Pinpoint the cell where the given text exists, returning its (X, Y) midpoint coordinate. 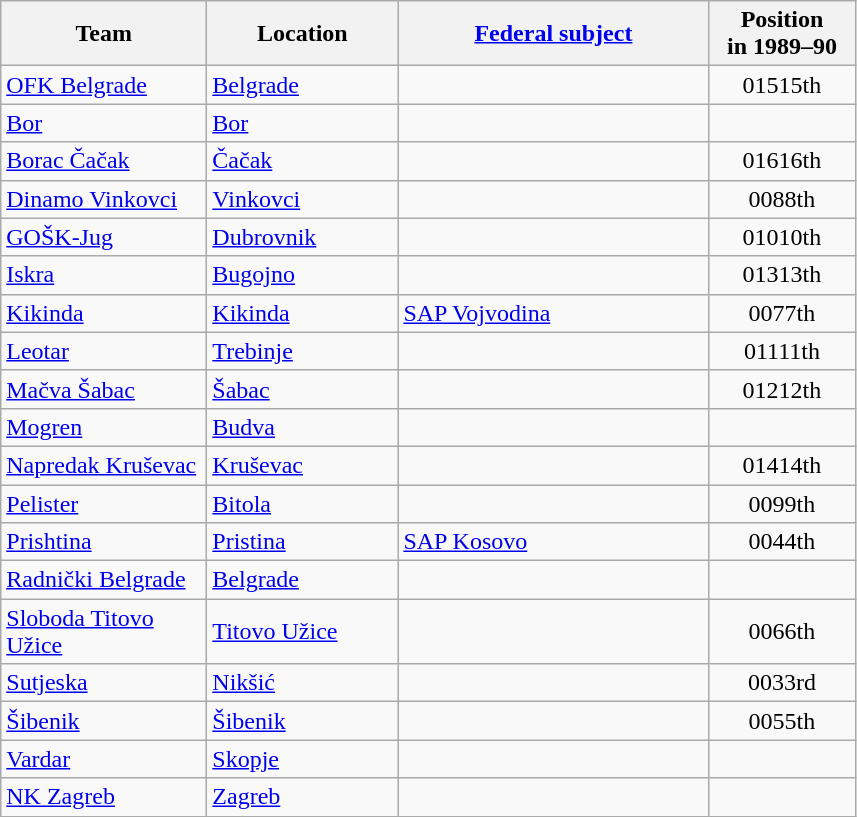
Sloboda Titovo Užice (104, 632)
Mogren (104, 427)
Iskra (104, 275)
Bitola (302, 503)
Positionin 1989–90 (782, 34)
Location (302, 34)
01313th (782, 275)
OFK Belgrade (104, 85)
Prishtina (104, 542)
0044th (782, 542)
Sutjeska (104, 683)
01010th (782, 237)
Skopje (302, 759)
Titovo Užice (302, 632)
Bugojno (302, 275)
Federal subject (554, 34)
SAP Kosovo (554, 542)
Šabac (302, 389)
Čačak (302, 161)
Vardar (104, 759)
Napredak Kruševac (104, 465)
0033rd (782, 683)
Radnički Belgrade (104, 580)
Kruševac (302, 465)
Zagreb (302, 797)
0088th (782, 199)
0099th (782, 503)
01616th (782, 161)
01515th (782, 85)
Dinamo Vinkovci (104, 199)
Vinkovci (302, 199)
Mačva Šabac (104, 389)
0055th (782, 721)
Pelister (104, 503)
GOŠK-Jug (104, 237)
Borac Čačak (104, 161)
01414th (782, 465)
Dubrovnik (302, 237)
Nikšić (302, 683)
Budva (302, 427)
0066th (782, 632)
Leotar (104, 351)
Trebinje (302, 351)
01212th (782, 389)
01111th (782, 351)
SAP Vojvodina (554, 313)
NK Zagreb (104, 797)
0077th (782, 313)
Team (104, 34)
Pristina (302, 542)
